Search for the cell housing the specified text and yield its (X, Y) center coordinate. 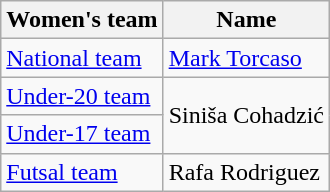
Under-17 team (82, 134)
Under-20 team (82, 96)
Name (246, 20)
Futsal team (82, 172)
Rafa Rodriguez (246, 172)
Siniša Cohadzić (246, 115)
Mark Torcaso (246, 58)
Women's team (82, 20)
National team (82, 58)
